Provide the [X, Y] coordinate of the cell's center where the given text is located.  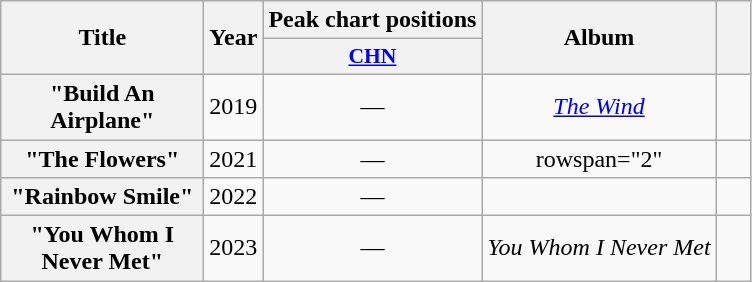
Year [234, 38]
CHN [372, 57]
rowspan="2" [599, 159]
"Build An Airplane" [102, 106]
2021 [234, 159]
Album [599, 38]
Peak chart positions [372, 20]
2019 [234, 106]
You Whom I Never Met [599, 248]
"Rainbow Smile" [102, 197]
"You Whom I Never Met" [102, 248]
The Wind [599, 106]
Title [102, 38]
"The Flowers" [102, 159]
2023 [234, 248]
2022 [234, 197]
